Return the [x, y] coordinate for the center point of the cell that contains the specified text.  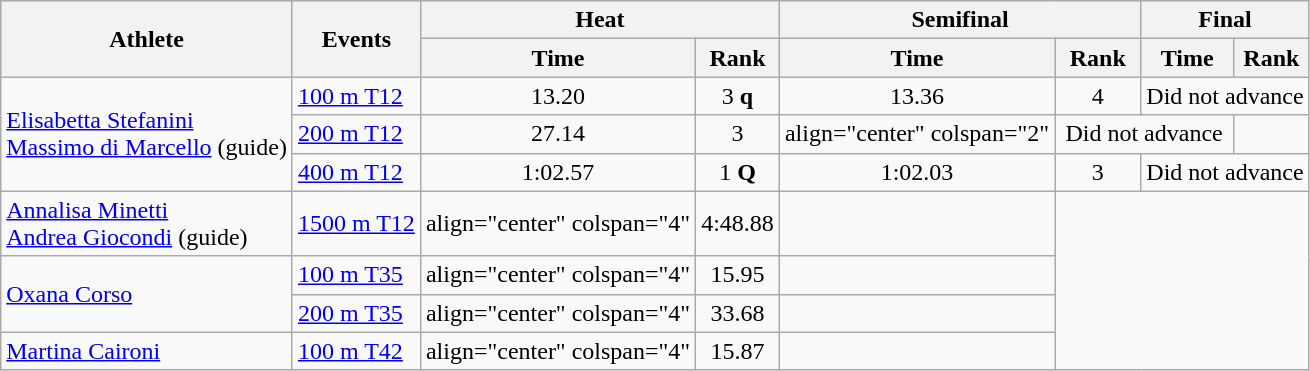
4:48.88 [738, 224]
13.20 [558, 96]
Oxana Corso [147, 294]
Elisabetta StefaniniMassimo di Marcello (guide) [147, 134]
Events [356, 39]
1500 m T12 [356, 224]
1:02.03 [916, 172]
1 Q [738, 172]
100 m T12 [356, 96]
100 m T42 [356, 351]
1:02.57 [558, 172]
400 m T12 [356, 172]
200 m T35 [356, 313]
4 [1098, 96]
200 m T12 [356, 134]
3 q [738, 96]
15.95 [738, 275]
100 m T35 [356, 275]
Annalisa MinettiAndrea Giocondi (guide) [147, 224]
Heat [600, 20]
Semifinal [960, 20]
Final [1225, 20]
Athlete [147, 39]
15.87 [738, 351]
align="center" colspan="2" [916, 134]
27.14 [558, 134]
13.36 [916, 96]
33.68 [738, 313]
Martina Caironi [147, 351]
